Return (X, Y) of the center of cell containing provided text 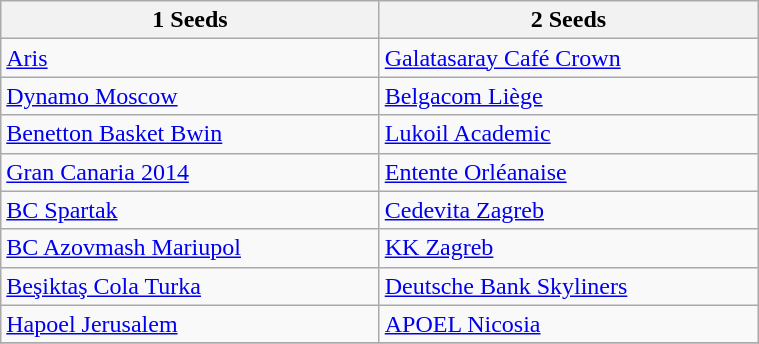
BC Spartak (190, 210)
Lukoil Academic (568, 134)
Deutsche Bank Skyliners (568, 286)
2 Seeds (568, 20)
Gran Canaria 2014 (190, 172)
BC Azovmash Mariupol (190, 248)
Cedevita Zagreb (568, 210)
Dynamo Moscow (190, 96)
Benetton Basket Bwin (190, 134)
Aris (190, 58)
1 Seeds (190, 20)
KK Zagreb (568, 248)
Hapoel Jerusalem (190, 324)
Galatasaray Café Crown (568, 58)
Beşiktaş Cola Turka (190, 286)
Belgacom Liège (568, 96)
APOEL Nicosia (568, 324)
Entente Orléanaise (568, 172)
